For the text-containing cell, return its midpoint in (x, y) coordinate format. 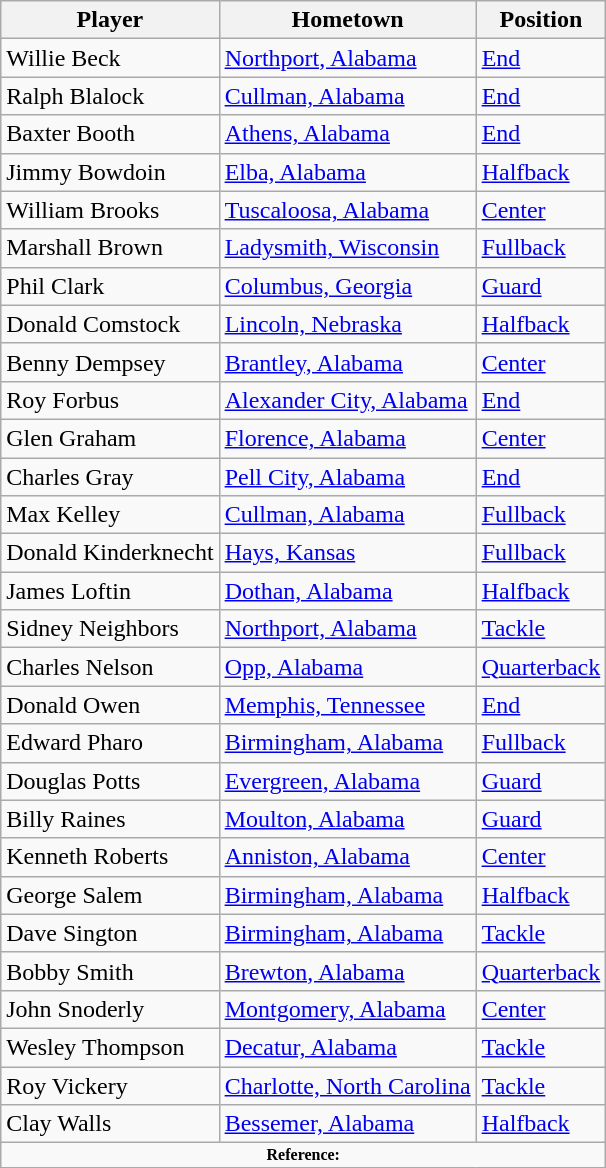
Columbus, Georgia (348, 286)
Position (541, 20)
Memphis, Tennessee (348, 705)
Elba, Alabama (348, 172)
Donald Kinderknecht (110, 553)
Dave Sington (110, 933)
Donald Comstock (110, 324)
Lincoln, Nebraska (348, 324)
Douglas Potts (110, 781)
Roy Vickery (110, 1085)
Benny Dempsey (110, 362)
Edward Pharo (110, 743)
Dothan, Alabama (348, 591)
Bobby Smith (110, 971)
Alexander City, Alabama (348, 400)
Baxter Booth (110, 134)
Montgomery, Alabama (348, 1009)
Evergreen, Alabama (348, 781)
Brewton, Alabama (348, 971)
Jimmy Bowdoin (110, 172)
Florence, Alabama (348, 438)
Wesley Thompson (110, 1047)
Charles Gray (110, 477)
Athens, Alabama (348, 134)
Willie Beck (110, 58)
John Snoderly (110, 1009)
Ladysmith, Wisconsin (348, 248)
Anniston, Alabama (348, 857)
Pell City, Alabama (348, 477)
Sidney Neighbors (110, 629)
Hometown (348, 20)
Hays, Kansas (348, 553)
Marshall Brown (110, 248)
Donald Owen (110, 705)
Billy Raines (110, 819)
Opp, Alabama (348, 667)
Brantley, Alabama (348, 362)
Clay Walls (110, 1124)
Roy Forbus (110, 400)
Phil Clark (110, 286)
James Loftin (110, 591)
Charles Nelson (110, 667)
Bessemer, Alabama (348, 1124)
Tuscaloosa, Alabama (348, 210)
George Salem (110, 895)
Kenneth Roberts (110, 857)
Decatur, Alabama (348, 1047)
William Brooks (110, 210)
Ralph Blalock (110, 96)
Moulton, Alabama (348, 819)
Player (110, 20)
Glen Graham (110, 438)
Reference: (304, 1155)
Charlotte, North Carolina (348, 1085)
Max Kelley (110, 515)
